Find where the given text appears and provide that cell's center as [X, Y] coordinate. 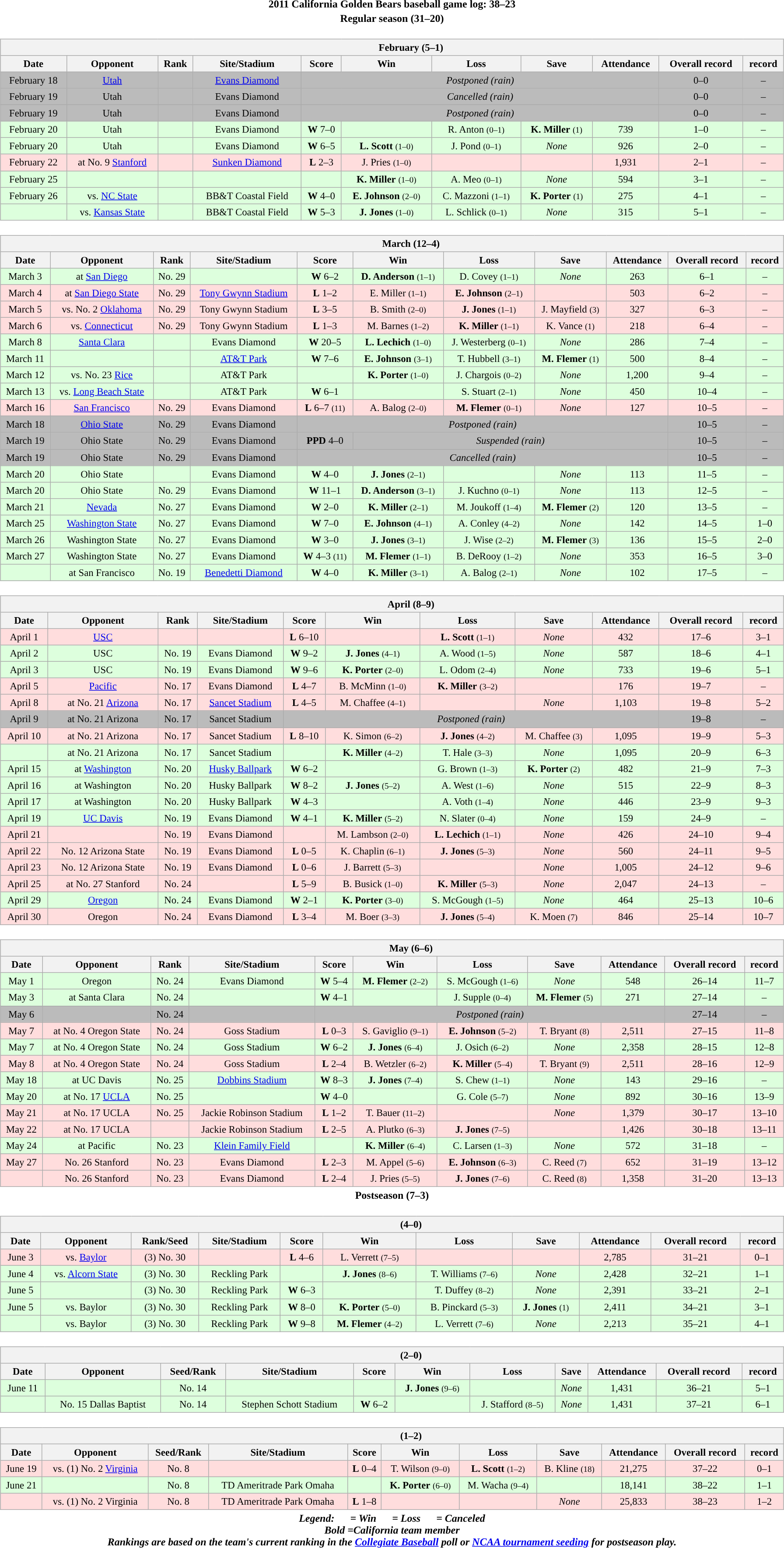
May 1 [21, 981]
M. Flemer (2) [570, 507]
J. Jones (9–6) [432, 1388]
11–5 [707, 474]
587 [626, 653]
J. Jones (7–6) [482, 1179]
6–2 [707, 293]
February 22 [33, 162]
102 [637, 572]
vs. No. 23 Rice [102, 375]
Pacific [103, 686]
K. Porter (2) [554, 769]
J. Jones (8–6) [369, 1274]
April 1 [24, 637]
J. Jones (4–1) [373, 653]
327 [637, 309]
April 25 [24, 884]
1,931 [626, 162]
vs. Alcorn State [86, 1274]
March (12–4) [392, 243]
482 [626, 769]
12–9 [764, 1064]
(4–0) [392, 1225]
B. DeRooy (1–2) [489, 556]
K. Miller (3–2) [467, 686]
M. Flemer (2–2) [395, 981]
Rank/Seed [165, 1241]
1,200 [637, 375]
February 26 [33, 196]
March 13 [25, 392]
515 [626, 785]
24–12 [701, 867]
W 3–0 [325, 540]
J. Barrett (5–3) [373, 867]
K. Porter (1–0) [398, 375]
vs. Kansas State [112, 212]
K. Miller (5–3) [467, 884]
J. Pries (5–5) [395, 1179]
May (6–6) [392, 948]
E. Johnson (4–1) [398, 523]
426 [626, 835]
36–21 [699, 1388]
500 [637, 358]
March 21 [25, 507]
159 [626, 818]
24–10 [701, 835]
April 5 [24, 686]
March 4 [25, 293]
May 20 [21, 1096]
E. Johnson (3–1) [398, 358]
13–5 [707, 507]
L. Verrett (7–5) [369, 1257]
K. Porter (3–0) [373, 900]
Klein Family Field [252, 1146]
13–10 [764, 1113]
432 [626, 637]
W 9–6 [304, 670]
March 6 [25, 326]
T. Hale (3–3) [467, 752]
T. Bryant (8) [564, 1031]
J. Osich (6–2) [482, 1047]
1,379 [633, 1113]
M. Flemer (3) [570, 540]
24–9 [701, 818]
J. Pries (1–0) [386, 162]
L 0–6 [304, 867]
March 5 [25, 309]
J. Westerberg (0–1) [489, 342]
May 27 [21, 1162]
K. Chaplin (6–1) [373, 851]
B. Smith (2–0) [398, 309]
W 4–3 [304, 801]
16–5 [707, 556]
K. Miller (4–2) [373, 752]
March 27 [25, 556]
May 6 [21, 1014]
March 26 [25, 540]
J. Jones (7–4) [395, 1080]
vs. Connecticut [102, 326]
April 29 [24, 900]
25–13 [701, 900]
S. Gaviglio (9–1) [395, 1031]
June 21 [21, 1485]
M. Flemer (1) [570, 358]
J. Jones (3–1) [398, 540]
PPD 4–0 [325, 441]
J. Jones (4–2) [467, 736]
K. Miller (2–1) [398, 507]
A. Meo (0–1) [476, 179]
503 [637, 293]
J. Jones (5–2) [373, 785]
W 8–2 [304, 785]
April 19 [24, 818]
M. Flemer (5) [564, 997]
22–9 [701, 785]
5–2 [763, 703]
March 16 [25, 408]
7–3 [763, 769]
31–18 [704, 1146]
K. Simon (6–2) [373, 736]
L 0–4 [364, 1469]
B. Wetzler (6–2) [395, 1064]
K. Porter (2–0) [373, 670]
J. Jones (2–1) [398, 474]
June 11 [23, 1388]
March 3 [25, 276]
9–6 [763, 867]
E. Johnson (6–3) [482, 1162]
A. Wood (1–5) [467, 653]
L. Scott (1–1) [467, 637]
9–5 [763, 851]
at Pacific [97, 1146]
S. Chew (1–1) [482, 1080]
17–6 [701, 637]
10–6 [763, 900]
L 3–5 [325, 309]
(1–2) [392, 1436]
11–7 [764, 981]
W 11–1 [325, 490]
2,358 [633, 1047]
W 9–8 [302, 1323]
6–4 [707, 326]
May 24 [21, 1146]
N. Slater (0–4) [467, 818]
B. Pinckard (5–3) [464, 1307]
M. Chaffee (4–1) [373, 703]
20–9 [701, 752]
218 [637, 326]
C. Larsen (1–3) [482, 1146]
2,213 [615, 1323]
L 0–3 [334, 1031]
L 4–7 [304, 686]
176 [626, 686]
J. Mayfield (3) [570, 309]
J. Chargois (0–2) [489, 375]
K. Miller (1–0) [386, 179]
30–17 [704, 1113]
286 [637, 342]
28–16 [704, 1064]
19–7 [701, 686]
13–9 [764, 1096]
April 10 [24, 736]
D. Anderson (1–1) [398, 276]
March 8 [25, 342]
K. Miller (1) [556, 130]
W 5–3 [321, 212]
April 17 [24, 801]
1,103 [626, 703]
652 [633, 1162]
L 3–4 [304, 917]
17–5 [707, 572]
J. Supple (0–4) [482, 997]
M. Boer (3–3) [373, 917]
13–13 [764, 1179]
L. Scott (1–0) [386, 146]
at UC Davis [97, 1080]
K. Miller (5–2) [373, 818]
38–23 [705, 1502]
25–14 [701, 917]
L. Schlick (0–1) [476, 212]
May 22 [21, 1129]
18,141 [633, 1485]
142 [637, 523]
9–3 [763, 801]
May 8 [21, 1064]
D. Anderson (3–1) [398, 490]
April 2 [24, 653]
No. 15 Dallas Baptist [103, 1404]
L 5–9 [304, 884]
21–9 [701, 769]
11–8 [764, 1031]
March 25 [25, 523]
892 [633, 1096]
L 1–3 [325, 326]
K. Porter (5–0) [369, 1307]
25,833 [633, 1502]
W 6–3 [302, 1290]
3–0 [765, 556]
April 21 [24, 835]
M. Appel (5–6) [395, 1162]
31–21 [696, 1257]
14–5 [707, 523]
vs. NC State [112, 196]
10–7 [763, 917]
February 18 [33, 80]
W 5–4 [334, 981]
M. Wacha (9–4) [498, 1485]
at San Francisco [102, 572]
May 21 [21, 1113]
April 8 [24, 703]
143 [633, 1080]
W 9–2 [304, 653]
K. Miller (6–4) [395, 1146]
D. Covey (1–1) [489, 276]
29–16 [704, 1080]
L 8–10 [304, 736]
R. Anton (0–1) [476, 130]
L. Verrett (7–6) [464, 1323]
31–20 [704, 1179]
27–15 [704, 1031]
2,391 [615, 1290]
315 [626, 212]
30–16 [704, 1096]
C. Reed (8) [564, 1179]
26–14 [704, 981]
W 2–0 [325, 507]
J. Jones (5–4) [467, 917]
5–3 [763, 736]
June 19 [21, 1469]
K. Miller (5–4) [482, 1064]
M. Flemer (4–2) [369, 1323]
446 [626, 801]
1–2 [765, 1502]
J. Jones (1–0) [386, 212]
at San Diego State [102, 293]
E. Johnson (2–0) [386, 196]
A. Balog (2–0) [398, 408]
at No. 27 Stanford [103, 884]
Nevada [102, 507]
March 12 [25, 375]
A. Plutko (6–3) [395, 1129]
1,005 [626, 867]
M. Barnes (1–2) [398, 326]
L 1–8 [364, 1502]
30–18 [704, 1129]
L 4–6 [302, 1257]
733 [626, 670]
24–13 [701, 884]
594 [626, 179]
UC Davis [103, 818]
T. Duffey (8–2) [464, 1290]
263 [637, 276]
T. Williams (7–6) [464, 1274]
W 6–1 [325, 392]
L. Lechich (1–0) [398, 342]
June 4 [21, 1274]
15–5 [707, 540]
April 23 [24, 867]
37–21 [699, 1404]
at San Diego [102, 276]
12–5 [707, 490]
L 2–5 [334, 1129]
May 18 [21, 1080]
B. Busick (1–0) [373, 884]
L 6–10 [304, 637]
450 [637, 392]
31–19 [704, 1162]
M. Joukoff (1–4) [489, 507]
572 [633, 1146]
M. Flemer (0–1) [489, 408]
L 4–5 [304, 703]
Benedetti Diamond [244, 572]
1,426 [633, 1129]
136 [637, 540]
April 30 [24, 917]
June 3 [21, 1257]
W 6–5 [321, 146]
12–8 [764, 1047]
K. Moen (7) [554, 917]
A. Voth (1–4) [467, 801]
J. Jones (5–3) [467, 851]
28–15 [704, 1047]
April 22 [24, 851]
J. Wise (2–2) [489, 540]
May 3 [21, 997]
L 0–5 [304, 851]
T. Bryant (9) [564, 1064]
34–21 [696, 1307]
120 [637, 507]
W 20–5 [325, 342]
33–21 [696, 1290]
C. Mazzoni (1–1) [476, 196]
464 [626, 900]
21,275 [633, 1469]
13–11 [764, 1129]
E. Johnson (2–1) [489, 293]
April 3 [24, 670]
7–4 [707, 342]
A. Balog (2–1) [489, 572]
S. McGough (1–5) [467, 900]
February 25 [33, 179]
W 7–6 [325, 358]
A. Conley (4–2) [489, 523]
April 16 [24, 785]
2,428 [615, 1274]
K. Miller (1–1) [489, 326]
L 6–7 (11) [325, 408]
560 [626, 851]
J. Stafford (8–5) [512, 1404]
A. West (1–6) [467, 785]
32–21 [696, 1274]
E. Johnson (5–2) [482, 1031]
13–12 [764, 1162]
548 [633, 981]
353 [637, 556]
B. McMinn (1–0) [373, 686]
at No. 9 Stanford [112, 162]
J. Jones (7–5) [482, 1129]
275 [626, 196]
March 11 [25, 358]
W 2–1 [304, 900]
10–4 [707, 392]
J. Jones (1) [546, 1307]
February (5–1) [392, 47]
J. Jones (6–4) [395, 1047]
W 8–3 [334, 1080]
C. Reed (7) [564, 1162]
at Santa Clara [97, 997]
24–11 [701, 851]
2,411 [615, 1307]
S. McGough (1–6) [482, 981]
2,047 [626, 884]
271 [633, 997]
926 [626, 146]
Suspended (rain) [510, 441]
23–9 [701, 801]
J. Kuchno (0–1) [489, 490]
L. Lechich (1–1) [467, 835]
S. Stuart (2–1) [489, 392]
April 9 [24, 719]
April (8–9) [392, 604]
L. Scott (1–2) [498, 1469]
35–21 [696, 1323]
K. Porter (1) [556, 196]
19–6 [701, 670]
vs. No. 2 Oklahoma [102, 309]
Santa Clara [102, 342]
L. Odom (2–4) [467, 670]
739 [626, 130]
38–22 [705, 1485]
K. Porter (6–0) [420, 1485]
April 15 [24, 769]
M. Flemer (1–1) [398, 556]
8–4 [707, 358]
J. Pond (0–1) [476, 146]
G. Cole (5–7) [482, 1096]
37–22 [705, 1469]
T. Bauer (11–2) [395, 1113]
K. Miller (3–1) [398, 572]
127 [637, 408]
1,358 [633, 1179]
18–6 [701, 653]
846 [626, 917]
2,785 [615, 1257]
T. Wilson (9–0) [420, 1469]
Sunken Diamond [247, 162]
8–3 [763, 785]
M. Chaffee (3) [554, 736]
K. Vance (1) [570, 326]
vs. Long Beach State [102, 392]
19–9 [701, 736]
(2–0) [392, 1355]
San Francisco [102, 408]
Stephen Schott Stadium [290, 1404]
J. Jones (1–1) [489, 309]
W 4–3 (11) [325, 556]
B. Kline (18) [569, 1469]
March 18 [25, 425]
W 8–0 [302, 1307]
T. Hubbell (3–1) [489, 358]
E. Miller (1–1) [398, 293]
Dobbins Stadium [252, 1080]
G. Brown (1–3) [467, 769]
M. Lambson (2–0) [373, 835]
